Determine the [X, Y] coordinate at the center of the cell enclosing the given text.  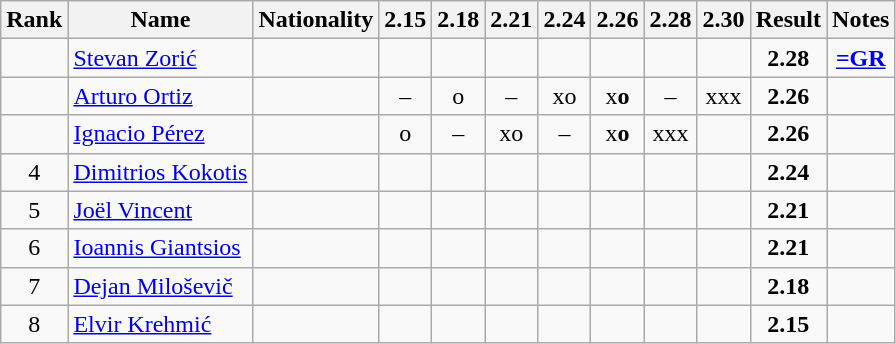
Arturo Ortiz [160, 96]
Stevan Zorić [160, 58]
Dejan Miloševič [160, 286]
2.30 [724, 20]
Result [788, 20]
Dimitrios Kokotis [160, 172]
5 [34, 210]
7 [34, 286]
Name [160, 20]
=GR [861, 58]
Rank [34, 20]
Ignacio Pérez [160, 134]
Elvir Krehmić [160, 324]
Joël Vincent [160, 210]
4 [34, 172]
Nationality [316, 20]
Ioannis Giantsios [160, 248]
Notes [861, 20]
8 [34, 324]
6 [34, 248]
